Provide the (X, Y) coordinate of the cell's center where the given text is located.  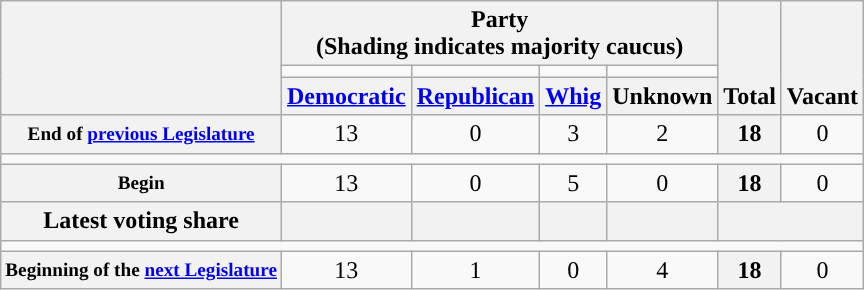
Begin (142, 183)
4 (662, 270)
5 (574, 183)
Party (Shading indicates majority caucus) (500, 34)
Latest voting share (142, 221)
Republican (475, 96)
Total (750, 58)
3 (574, 134)
1 (475, 270)
Beginning of the next Legislature (142, 270)
Vacant (822, 58)
Unknown (662, 96)
Whig (574, 96)
End of previous Legislature (142, 134)
2 (662, 134)
Democratic (347, 96)
